Provide the (X, Y) coordinate of the cell's center where the given text is located.  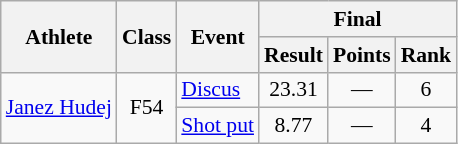
4 (426, 126)
6 (426, 90)
8.77 (294, 126)
Shot put (218, 126)
Discus (218, 90)
Janez Hudej (59, 108)
Event (218, 36)
Rank (426, 55)
Points (362, 55)
Result (294, 55)
F54 (146, 108)
23.31 (294, 90)
Class (146, 36)
Final (358, 19)
Athlete (59, 36)
